Capture the cell that displays the provided text and extract its [X, Y] central coordinate. 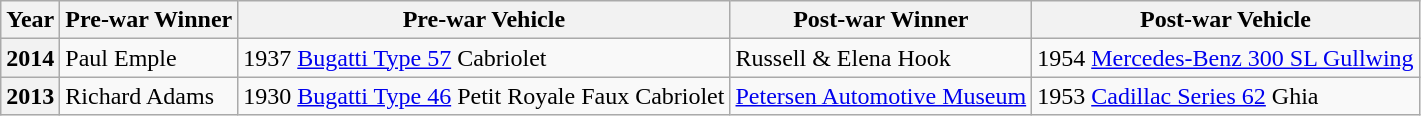
1954 Mercedes-Benz 300 SL Gullwing [1226, 58]
Pre-war Winner [149, 20]
1937 Bugatti Type 57 Cabriolet [484, 58]
1930 Bugatti Type 46 Petit Royale Faux Cabriolet [484, 96]
2013 [30, 96]
Petersen Automotive Museum [881, 96]
2014 [30, 58]
Year [30, 20]
Russell & Elena Hook [881, 58]
Paul Emple [149, 58]
Post-war Winner [881, 20]
Richard Adams [149, 96]
Pre-war Vehicle [484, 20]
Post-war Vehicle [1226, 20]
1953 Cadillac Series 62 Ghia [1226, 96]
